Capture the cell that displays the provided text and extract its (X, Y) central coordinate. 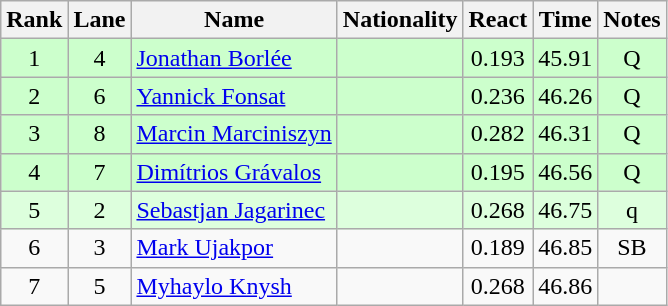
Sebastjan Jagarinec (234, 210)
1 (34, 58)
Yannick Fonsat (234, 96)
Rank (34, 20)
Jonathan Borlée (234, 58)
0.282 (498, 134)
46.31 (566, 134)
46.26 (566, 96)
45.91 (566, 58)
React (498, 20)
0.236 (498, 96)
46.85 (566, 248)
Myhaylo Knysh (234, 286)
Marcin Marciniszyn (234, 134)
0.195 (498, 172)
0.193 (498, 58)
8 (100, 134)
46.75 (566, 210)
Time (566, 20)
SB (632, 248)
q (632, 210)
Dimítrios Grávalos (234, 172)
Lane (100, 20)
46.56 (566, 172)
Notes (632, 20)
46.86 (566, 286)
Mark Ujakpor (234, 248)
0.189 (498, 248)
Nationality (400, 20)
Name (234, 20)
